Capture the cell that displays the provided text and extract its (X, Y) central coordinate. 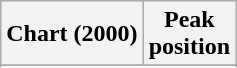
Peak position (189, 34)
Chart (2000) (72, 34)
